For the text-containing cell, return its midpoint in (X, Y) coordinate format. 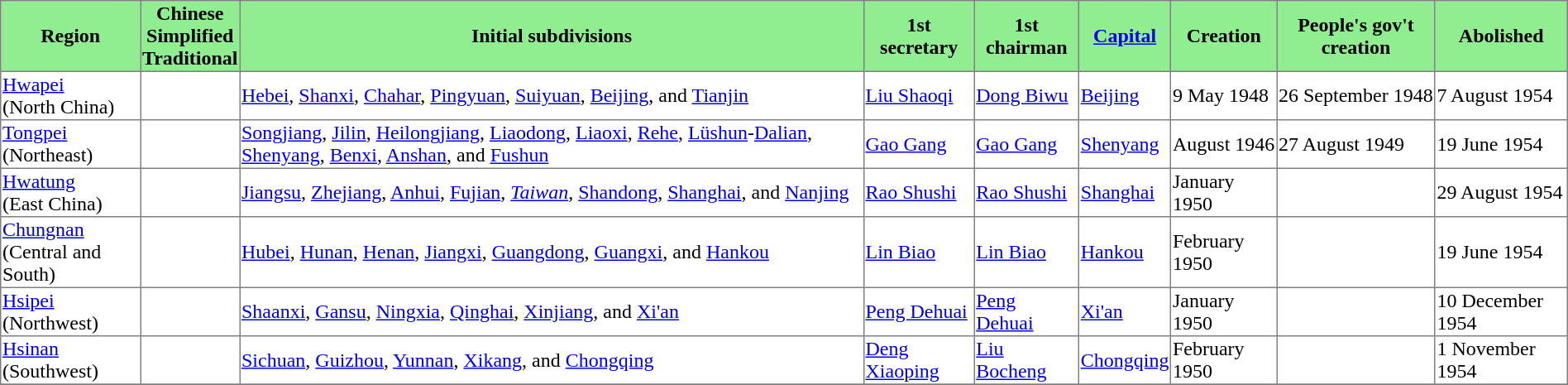
Initial subdivisions (552, 36)
Abolished (1501, 36)
Deng Xiaoping (919, 360)
Shaanxi, Gansu, Ningxia, Qinghai, Xinjiang, and Xi'an (552, 311)
Hwatung(East China) (71, 192)
Region (71, 36)
Hankou (1125, 253)
ChineseSimplifiedTraditional (190, 36)
Beijing (1125, 95)
Creation (1224, 36)
Shanghai (1125, 192)
Hebei, Shanxi, Chahar, Pingyuan, Suiyuan, Beijing, and Tianjin (552, 95)
1st chairman (1027, 36)
Songjiang, Jilin, Heilongjiang, Liaodong, Liaoxi, Rehe, Lüshun-Dalian, Shenyang, Benxi, Anshan, and Fushun (552, 144)
Chungnan(Central and South) (71, 253)
26 September 1948 (1356, 95)
27 August 1949 (1356, 144)
1 November 1954 (1501, 360)
Shenyang (1125, 144)
Liu Shaoqi (919, 95)
Xi'an (1125, 311)
Sichuan, Guizhou, Yunnan, Xikang, and Chongqing (552, 360)
1st secretary (919, 36)
August 1946 (1224, 144)
Hwapei(North China) (71, 95)
People's gov't creation (1356, 36)
Liu Bocheng (1027, 360)
Hubei, Hunan, Henan, Jiangxi, Guangdong, Guangxi, and Hankou (552, 253)
Tongpei(Northeast) (71, 144)
29 August 1954 (1501, 192)
Jiangsu, Zhejiang, Anhui, Fujian, Taiwan, Shandong, Shanghai, and Nanjing (552, 192)
10 December 1954 (1501, 311)
Hsinan(Southwest) (71, 360)
Hsipei(Northwest) (71, 311)
Dong Biwu (1027, 95)
Capital (1125, 36)
Chongqing (1125, 360)
7 August 1954 (1501, 95)
9 May 1948 (1224, 95)
